Determine the [x, y] coordinate at the center of the cell enclosing the given text.  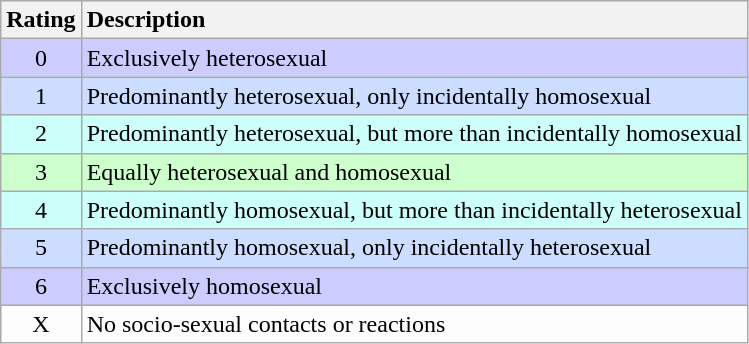
Exclusively homosexual [414, 286]
X [41, 324]
Predominantly heterosexual, but more than incidentally homosexual [414, 134]
Predominantly homosexual, only incidentally heterosexual [414, 248]
4 [41, 210]
0 [41, 58]
Rating [41, 20]
6 [41, 286]
Description [414, 20]
Equally heterosexual and homosexual [414, 172]
Predominantly homosexual, but more than incidentally heterosexual [414, 210]
No socio-sexual contacts or reactions [414, 324]
2 [41, 134]
Predominantly heterosexual, only incidentally homosexual [414, 96]
3 [41, 172]
1 [41, 96]
Exclusively heterosexual [414, 58]
5 [41, 248]
